Extract the [x, y] coordinate from the center of the cell holding the provided text.  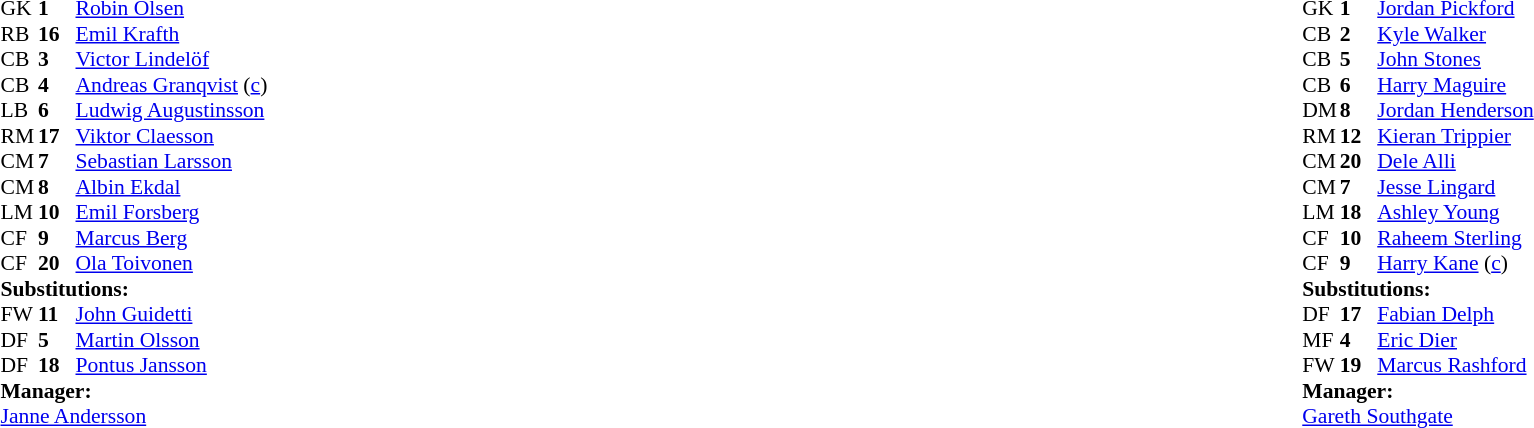
DM [1321, 111]
Harry Maguire [1455, 85]
Albin Ekdal [172, 187]
Victor Lindelöf [172, 59]
John Stones [1455, 59]
RB [19, 34]
Viktor Claesson [172, 136]
Kieran Trippier [1455, 136]
2 [1359, 34]
LB [19, 111]
Harry Kane (c) [1455, 263]
19 [1359, 365]
11 [57, 315]
Marcus Rashford [1455, 365]
Jordan Henderson [1455, 111]
Dele Alli [1455, 161]
Fabian Delph [1455, 315]
Emil Forsberg [172, 213]
Kyle Walker [1455, 34]
Eric Dier [1455, 340]
Jesse Lingard [1455, 187]
3 [57, 59]
Ludwig Augustinsson [172, 111]
Raheem Sterling [1455, 238]
Emil Krafth [172, 34]
Pontus Jansson [172, 365]
Ashley Young [1455, 213]
16 [57, 34]
Andreas Granqvist (c) [172, 85]
12 [1359, 136]
Martin Olsson [172, 340]
Sebastian Larsson [172, 161]
John Guidetti [172, 315]
Ola Toivonen [172, 263]
Marcus Berg [172, 238]
MF [1321, 340]
